Scan for the cell matching the given text and deliver its [X, Y] coordinate at center. 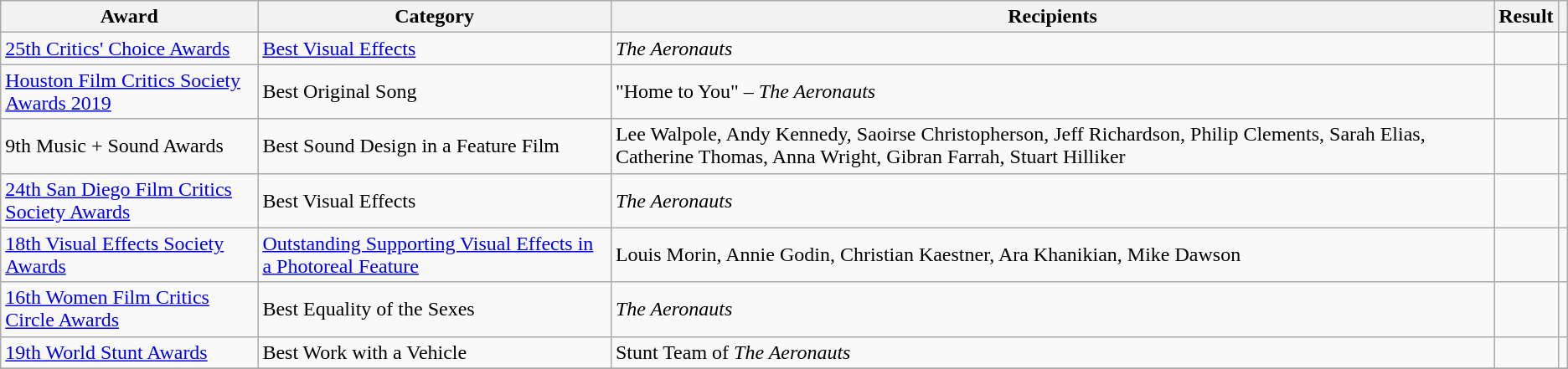
Best Equality of the Sexes [435, 310]
Best Original Song [435, 92]
Result [1526, 17]
Louis Morin, Annie Godin, Christian Kaestner, Ara Khanikian, Mike Dawson [1052, 254]
Award [129, 17]
9th Music + Sound Awards [129, 146]
Category [435, 17]
Best Work with a Vehicle [435, 352]
18th Visual Effects Society Awards [129, 254]
"Home to You" – The Aeronauts [1052, 92]
16th Women Film Critics Circle Awards [129, 310]
Recipients [1052, 17]
25th Critics' Choice Awards [129, 49]
24th San Diego Film Critics Society Awards [129, 201]
Best Sound Design in a Feature Film [435, 146]
19th World Stunt Awards [129, 352]
Outstanding Supporting Visual Effects in a Photoreal Feature [435, 254]
Houston Film Critics Society Awards 2019 [129, 92]
Stunt Team of The Aeronauts [1052, 352]
